Capture the cell that displays the provided text and extract its (X, Y) central coordinate. 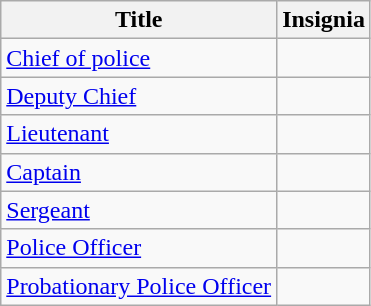
Chief of police (139, 58)
Probationary Police Officer (139, 286)
Title (139, 20)
Insignia (324, 20)
Lieutenant (139, 134)
Captain (139, 172)
Deputy Chief (139, 96)
Sergeant (139, 210)
Police Officer (139, 248)
